Provide the [X, Y] coordinate of the cell's center where the given text is located.  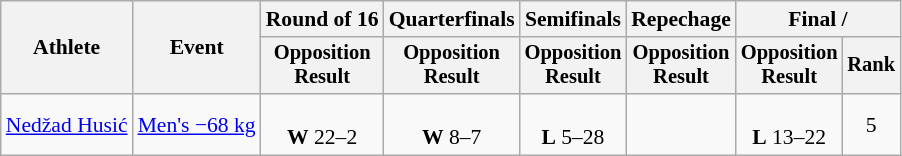
W 22–2 [322, 124]
Round of 16 [322, 19]
L 13–22 [790, 124]
L 5–28 [574, 124]
Rank [871, 66]
Semifinals [574, 19]
Men's −68 kg [197, 124]
Repechage [681, 19]
5 [871, 124]
Quarterfinals [452, 19]
Event [197, 48]
Final / [818, 19]
Nedžad Husić [67, 124]
Athlete [67, 48]
W 8–7 [452, 124]
